Provide the (x, y) coordinate of the cell's center where the given text is located.  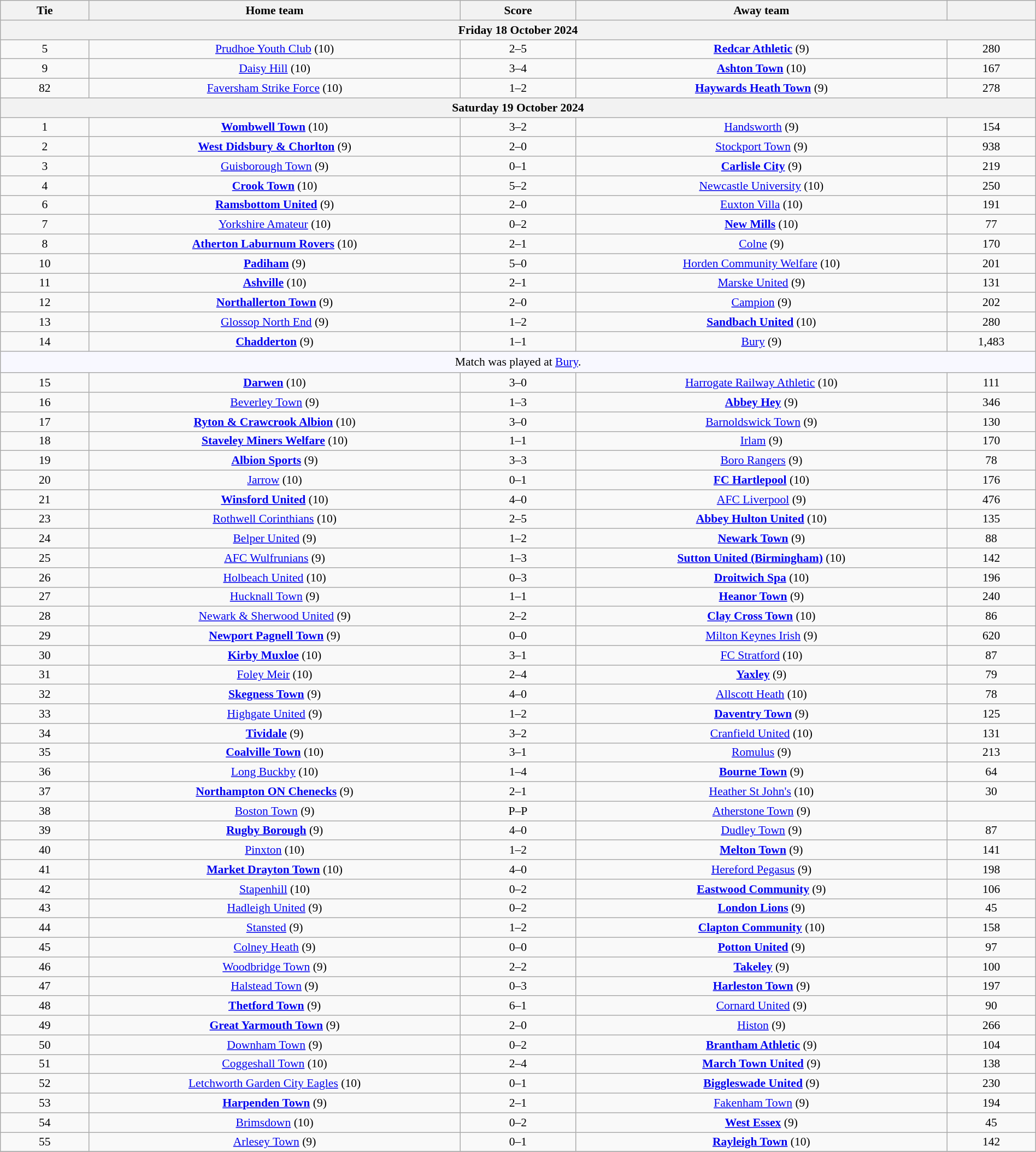
25 (45, 558)
14 (45, 342)
Downham Town (9) (274, 1045)
5–0 (518, 263)
40 (45, 850)
Newark & Sherwood United (9) (274, 616)
51 (45, 1064)
48 (45, 1006)
130 (991, 422)
Wombwell Town (10) (274, 127)
Heanor Town (9) (762, 597)
16 (45, 402)
Dudley Town (9) (762, 831)
Euxton Villa (10) (762, 205)
Marske United (9) (762, 283)
2 (45, 147)
7 (45, 225)
Allscott Heath (10) (762, 695)
Northampton ON Chenecks (9) (274, 792)
104 (991, 1045)
Skegness Town (9) (274, 695)
1,483 (991, 342)
Harrogate Railway Athletic (10) (762, 383)
Bourne Town (9) (762, 772)
29 (45, 636)
Tividale (9) (274, 733)
97 (991, 948)
Abbey Hulton United (10) (762, 519)
54 (45, 1122)
Albion Sports (9) (274, 461)
Brantham Athletic (9) (762, 1045)
Yorkshire Amateur (10) (274, 225)
15 (45, 383)
Clay Cross Town (10) (762, 616)
FC Hartlepool (10) (762, 480)
Chadderton (9) (274, 342)
Glossop North End (9) (274, 322)
32 (45, 695)
50 (45, 1045)
New Mills (10) (762, 225)
Padiham (9) (274, 263)
198 (991, 869)
3–4 (518, 69)
42 (45, 889)
Staveley Miners Welfare (10) (274, 441)
Holbeach United (10) (274, 578)
Ramsbottom United (9) (274, 205)
Faversham Strike Force (10) (274, 89)
March Town United (9) (762, 1064)
Hucknall Town (9) (274, 597)
Ashton Town (10) (762, 69)
Ryton & Crawcrook Albion (10) (274, 422)
64 (991, 772)
10 (45, 263)
135 (991, 519)
6–1 (518, 1006)
Ashville (10) (274, 283)
Halstead Town (9) (274, 986)
Atherton Laburnum Rovers (10) (274, 244)
Stansted (9) (274, 928)
Haywards Heath Town (9) (762, 89)
278 (991, 89)
13 (45, 322)
191 (991, 205)
Colney Heath (9) (274, 948)
34 (45, 733)
Daisy Hill (10) (274, 69)
250 (991, 186)
11 (45, 283)
Eastwood Community (9) (762, 889)
Colne (9) (762, 244)
Horden Community Welfare (10) (762, 263)
46 (45, 967)
Hereford Pegasus (9) (762, 869)
Potton United (9) (762, 948)
31 (45, 675)
49 (45, 1025)
86 (991, 616)
Jarrow (10) (274, 480)
26 (45, 578)
21 (45, 499)
620 (991, 636)
Coggeshall Town (10) (274, 1064)
9 (45, 69)
38 (45, 811)
Great Yarmouth Town (9) (274, 1025)
17 (45, 422)
Darwen (10) (274, 383)
938 (991, 147)
52 (45, 1084)
1–4 (518, 772)
197 (991, 986)
Abbey Hey (9) (762, 402)
Milton Keynes Irish (9) (762, 636)
Irlam (9) (762, 441)
Campion (9) (762, 303)
West Essex (9) (762, 1122)
77 (991, 225)
Sandbach United (10) (762, 322)
23 (45, 519)
90 (991, 1006)
346 (991, 402)
Fakenham Town (9) (762, 1103)
138 (991, 1064)
Boston Town (9) (274, 811)
28 (45, 616)
Guisborough Town (9) (274, 166)
476 (991, 499)
12 (45, 303)
Cornard United (9) (762, 1006)
3–3 (518, 461)
Friday 18 October 2024 (518, 30)
111 (991, 383)
219 (991, 166)
Newcastle University (10) (762, 186)
Highgate United (9) (274, 714)
London Lions (9) (762, 908)
154 (991, 127)
167 (991, 69)
47 (45, 986)
Northallerton Town (9) (274, 303)
230 (991, 1084)
FC Stratford (10) (762, 655)
36 (45, 772)
158 (991, 928)
Rothwell Corinthians (10) (274, 519)
202 (991, 303)
AFC Wulfrunians (9) (274, 558)
4 (45, 186)
43 (45, 908)
Foley Meir (10) (274, 675)
Stockport Town (9) (762, 147)
24 (45, 539)
Market Drayton Town (10) (274, 869)
33 (45, 714)
Rayleigh Town (10) (762, 1142)
Atherstone Town (9) (762, 811)
Sutton United (Birmingham) (10) (762, 558)
Histon (9) (762, 1025)
37 (45, 792)
5 (45, 49)
Thetford Town (9) (274, 1006)
88 (991, 539)
Newark Town (9) (762, 539)
Newport Pagnell Town (9) (274, 636)
3 (45, 166)
Yaxley (9) (762, 675)
Crook Town (10) (274, 186)
Brimsdown (10) (274, 1122)
Home team (274, 10)
Takeley (9) (762, 967)
106 (991, 889)
Long Buckby (10) (274, 772)
Prudhoe Youth Club (10) (274, 49)
5–2 (518, 186)
Boro Rangers (9) (762, 461)
18 (45, 441)
82 (45, 89)
Arlesey Town (9) (274, 1142)
Cranfield United (10) (762, 733)
Tie (45, 10)
266 (991, 1025)
P–P (518, 811)
1 (45, 127)
Beverley Town (9) (274, 402)
Carlisle City (9) (762, 166)
Melton Town (9) (762, 850)
Away team (762, 10)
Stapenhill (10) (274, 889)
Winsford United (10) (274, 499)
Redcar Athletic (9) (762, 49)
41 (45, 869)
141 (991, 850)
8 (45, 244)
West Didsbury & Chorlton (9) (274, 147)
79 (991, 675)
125 (991, 714)
Harpenden Town (9) (274, 1103)
Handsworth (9) (762, 127)
Clapton Community (10) (762, 928)
35 (45, 753)
53 (45, 1103)
Score (518, 10)
Barnoldswick Town (9) (762, 422)
19 (45, 461)
Hadleigh United (9) (274, 908)
Woodbridge Town (9) (274, 967)
Coalville Town (10) (274, 753)
Droitwich Spa (10) (762, 578)
176 (991, 480)
55 (45, 1142)
27 (45, 597)
201 (991, 263)
196 (991, 578)
Romulus (9) (762, 753)
20 (45, 480)
Saturday 19 October 2024 (518, 108)
240 (991, 597)
44 (45, 928)
Match was played at Bury. (518, 362)
Pinxton (10) (274, 850)
Heather St John's (10) (762, 792)
Kirby Muxloe (10) (274, 655)
Harleston Town (9) (762, 986)
100 (991, 967)
Daventry Town (9) (762, 714)
39 (45, 831)
Biggleswade United (9) (762, 1084)
Letchworth Garden City Eagles (10) (274, 1084)
Rugby Borough (9) (274, 831)
Belper United (9) (274, 539)
213 (991, 753)
Bury (9) (762, 342)
194 (991, 1103)
AFC Liverpool (9) (762, 499)
6 (45, 205)
